Extract the [x, y] coordinate from the center of the cell holding the provided text.  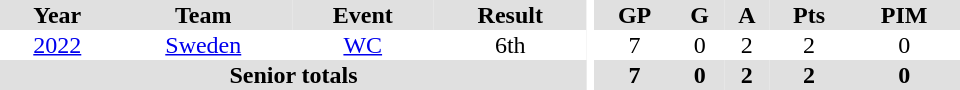
GP [635, 15]
6th [511, 45]
Pts [810, 15]
Sweden [204, 45]
WC [363, 45]
G [700, 15]
Result [511, 15]
Senior totals [294, 75]
PIM [904, 15]
Event [363, 15]
Year [58, 15]
A [747, 15]
2022 [58, 45]
Team [204, 15]
